From the cell containing the given text, extract its center point as (x, y) coordinate. 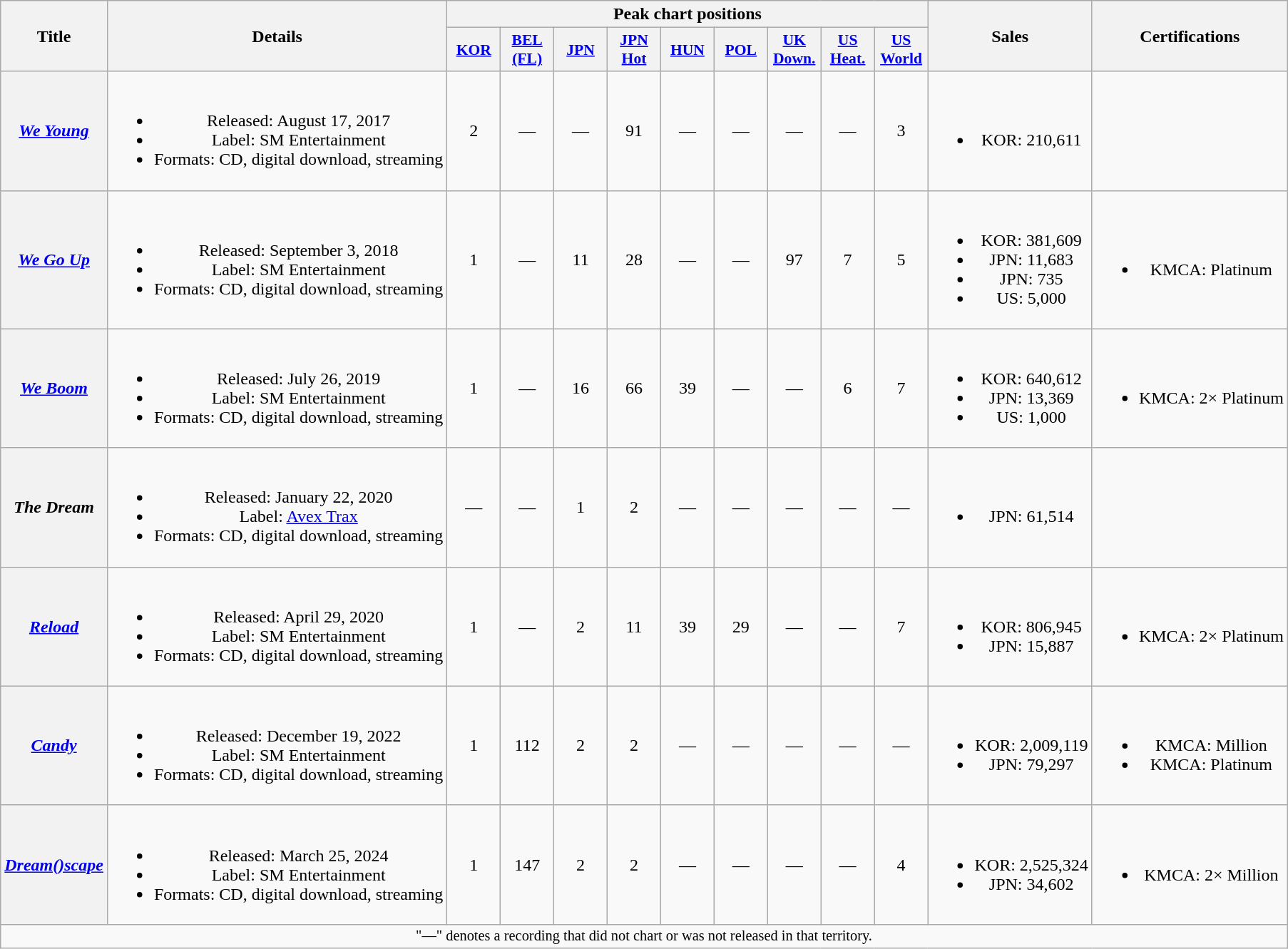
KOR: 640,612JPN: 13,369 US: 1,000 (1010, 388)
KOR: 806,945JPN: 15,887 (1010, 626)
KOR: 210,611 (1010, 131)
Sales (1010, 36)
Released: April 29, 2020Label: SM EntertainmentFormats: CD, digital download, streaming (277, 626)
USHeat. (847, 50)
We Go Up (54, 260)
KOR: 381,609JPN: 11,683 JPN: 735 US: 5,000 (1010, 260)
KOR (474, 50)
4 (901, 864)
UK Down. (794, 50)
We Young (54, 131)
97 (794, 260)
JPN Hot (635, 50)
KMCA: 2× Million (1190, 864)
Released: December 19, 2022Label: SM EntertainmentFormats: CD, digital download, streaming (277, 746)
6 (847, 388)
JPN (581, 50)
Certifications (1190, 36)
147 (528, 864)
91 (635, 131)
Released: January 22, 2020 Label: Avex TraxFormats: CD, digital download, streaming (277, 508)
BEL(FL) (528, 50)
Details (277, 36)
"—" denotes a recording that did not chart or was not released in that territory. (645, 936)
Released: March 25, 2024Label: SM EntertainmentFormats: CD, digital download, streaming (277, 864)
3 (901, 131)
Dream()scape (54, 864)
Released: August 17, 2017Label: SM EntertainmentFormats: CD, digital download, streaming (277, 131)
The Dream (54, 508)
Released: September 3, 2018Label: SM EntertainmentFormats: CD, digital download, streaming (277, 260)
112 (528, 746)
66 (635, 388)
Title (54, 36)
We Boom (54, 388)
KMCA: Platinum (1190, 260)
5 (901, 260)
POL (740, 50)
29 (740, 626)
Released: July 26, 2019Label: SM EntertainmentFormats: CD, digital download, streaming (277, 388)
KOR: 2,525,324JPN: 34,602 (1010, 864)
HUN (688, 50)
USWorld (901, 50)
16 (581, 388)
KMCA: MillionKMCA: Platinum (1190, 746)
Reload (54, 626)
Peak chart positions (688, 14)
28 (635, 260)
JPN: 61,514 (1010, 508)
KOR: 2,009,119JPN: 79,297 (1010, 746)
Candy (54, 746)
